Output the (x, y) coordinate of the center of the cell containing the given text.  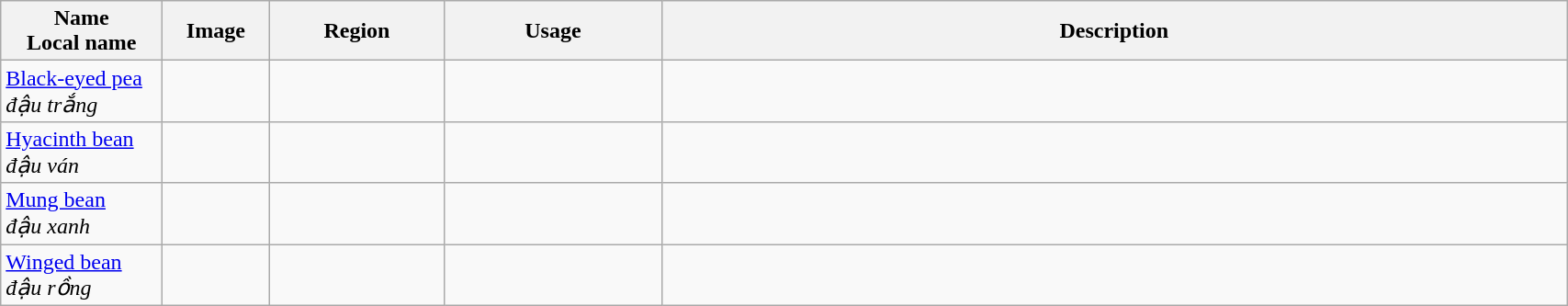
Hyacinth beanđậu ván (82, 153)
Usage (553, 31)
Region (356, 31)
NameLocal name (82, 31)
Black-eyed peađậu trắng (82, 92)
Winged beanđậu rồng (82, 276)
Image (216, 31)
Mung beanđậu xanh (82, 213)
Description (1114, 31)
